For the text-containing cell, return its midpoint in (X, Y) coordinate format. 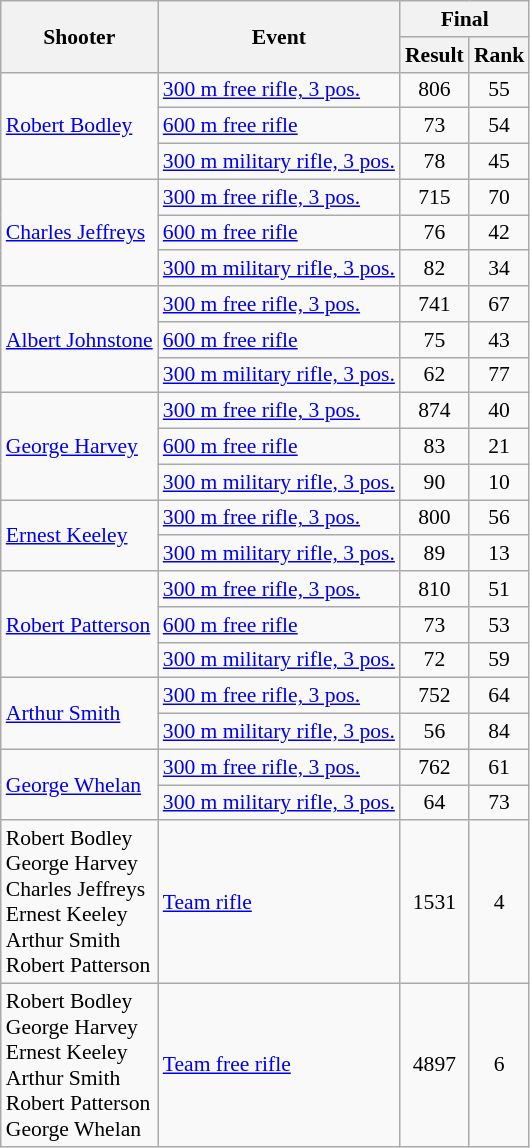
George Whelan (80, 784)
75 (434, 340)
72 (434, 660)
10 (500, 482)
715 (434, 197)
34 (500, 269)
Robert Bodley (80, 126)
Ernest Keeley (80, 536)
54 (500, 126)
Result (434, 55)
762 (434, 767)
752 (434, 696)
Event (279, 36)
Rank (500, 55)
Shooter (80, 36)
13 (500, 554)
874 (434, 411)
Team free rifle (279, 1066)
4897 (434, 1066)
40 (500, 411)
82 (434, 269)
6 (500, 1066)
83 (434, 447)
42 (500, 233)
90 (434, 482)
4 (500, 902)
1531 (434, 902)
61 (500, 767)
Robert Bodley George Harvey Ernest Keeley Arthur Smith Robert Patterson George Whelan (80, 1066)
70 (500, 197)
84 (500, 732)
806 (434, 90)
43 (500, 340)
89 (434, 554)
Final (464, 19)
67 (500, 304)
45 (500, 162)
800 (434, 518)
Robert Patterson (80, 624)
55 (500, 90)
Charles Jeffreys (80, 232)
741 (434, 304)
Team rifle (279, 902)
Arthur Smith (80, 714)
77 (500, 375)
76 (434, 233)
810 (434, 589)
62 (434, 375)
51 (500, 589)
Albert Johnstone (80, 340)
59 (500, 660)
78 (434, 162)
George Harvey (80, 446)
21 (500, 447)
Robert Bodley George Harvey Charles Jeffreys Ernest Keeley Arthur Smith Robert Patterson (80, 902)
53 (500, 625)
